Detect which cell encompasses the target text, then output its (x, y) center coordinate. 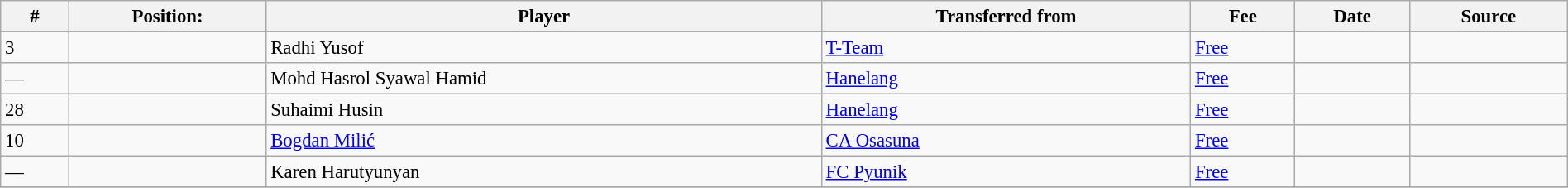
Mohd Hasrol Syawal Hamid (544, 79)
Bogdan Milić (544, 141)
Fee (1243, 17)
FC Pyunik (1006, 172)
28 (35, 110)
10 (35, 141)
Suhaimi Husin (544, 110)
# (35, 17)
Player (544, 17)
Position: (167, 17)
Radhi Yusof (544, 48)
Karen Harutyunyan (544, 172)
T-Team (1006, 48)
3 (35, 48)
Source (1489, 17)
Transferred from (1006, 17)
Date (1353, 17)
CA Osasuna (1006, 141)
